Locate the cell with the specified text and output its (x, y) center coordinate. 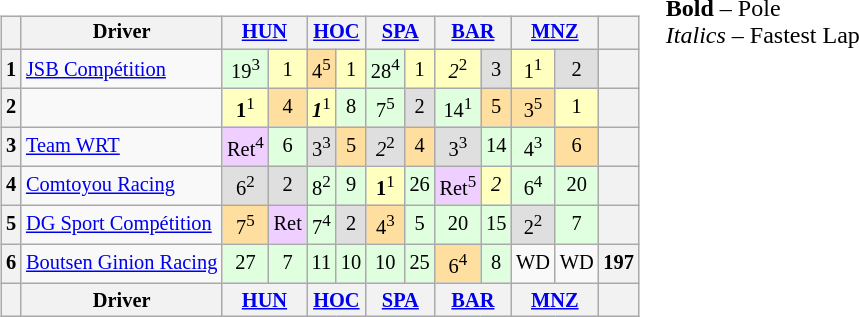
193 (245, 68)
35 (533, 108)
45 (322, 68)
15 (496, 224)
9 (351, 186)
25 (420, 264)
JSB Compétition (122, 68)
Ret5 (458, 186)
Comtoyou Racing (122, 186)
141 (458, 108)
27 (245, 264)
26 (420, 186)
197 (618, 264)
74 (322, 224)
Team WRT (122, 146)
Ret (288, 224)
62 (245, 186)
284 (386, 68)
Boutsen Ginion Racing (122, 264)
82 (322, 186)
DG Sport Compétition (122, 224)
14 (496, 146)
Ret4 (245, 146)
